Search for the cell housing the specified text and yield its [X, Y] center coordinate. 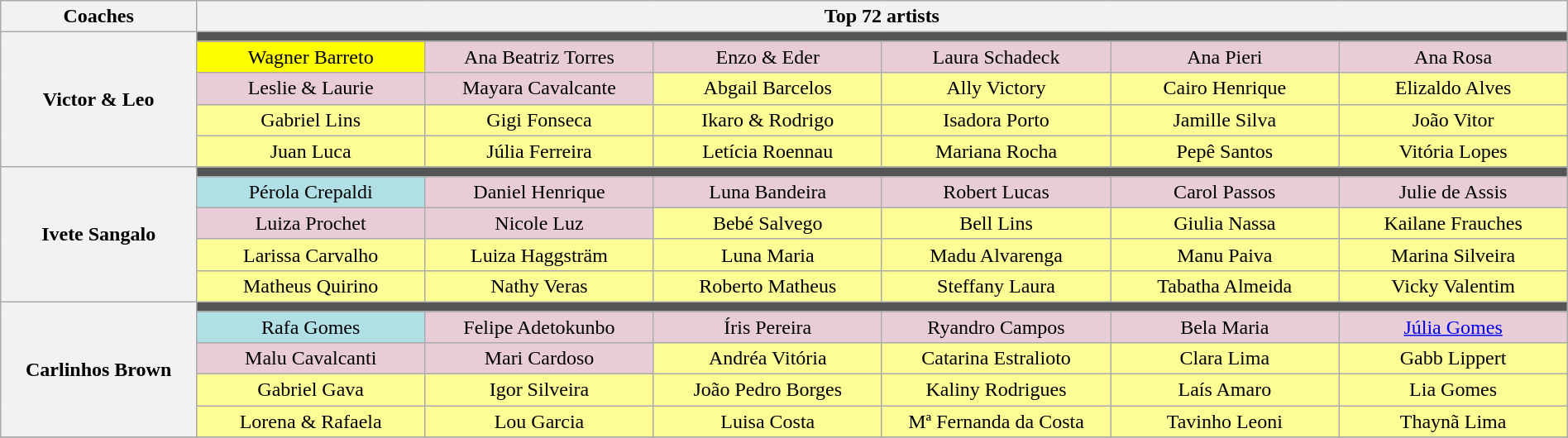
Malu Cavalcanti [311, 359]
Isadora Porto [996, 120]
Andréa Vitória [767, 359]
Ana Rosa [1453, 57]
João Vitor [1453, 120]
Victor & Leo [99, 99]
Ana Beatriz Torres [539, 57]
Coaches [99, 17]
Roberto Matheus [767, 286]
Daniel Henrique [539, 192]
Robert Lucas [996, 192]
Top 72 artists [882, 17]
Mariana Rocha [996, 151]
Vicky Valentim [1453, 286]
Carol Passos [1225, 192]
Nicole Luz [539, 223]
Manu Paiva [1225, 255]
Clara Lima [1225, 359]
Leslie & Laurie [311, 88]
Rafa Gomes [311, 326]
Madu Alvarenga [996, 255]
Ryandro Campos [996, 326]
Júlia Ferreira [539, 151]
Íris Pereira [767, 326]
Laís Amaro [1225, 390]
Matheus Quirino [311, 286]
Carlinhos Brown [99, 369]
Bebé Salvego [767, 223]
Luiza Prochet [311, 223]
Luiza Haggsträm [539, 255]
Pérola Crepaldi [311, 192]
Bell Lins [996, 223]
Lia Gomes [1453, 390]
Letícia Roennau [767, 151]
Enzo & Eder [767, 57]
Pepê Santos [1225, 151]
Mª Fernanda da Costa [996, 421]
João Pedro Borges [767, 390]
Mayara Cavalcante [539, 88]
Gabb Lippert [1453, 359]
Tabatha Almeida [1225, 286]
Gabriel Gava [311, 390]
Gigi Fonseca [539, 120]
Steffany Laura [996, 286]
Bela Maria [1225, 326]
Catarina Estralioto [996, 359]
Juan Luca [311, 151]
Laura Schadeck [996, 57]
Ikaro & Rodrigo [767, 120]
Jamille Silva [1225, 120]
Julie de Assis [1453, 192]
Luna Maria [767, 255]
Lou Garcia [539, 421]
Abgail Barcelos [767, 88]
Ally Victory [996, 88]
Kaliny Rodrigues [996, 390]
Larissa Carvalho [311, 255]
Ivete Sangalo [99, 235]
Júlia Gomes [1453, 326]
Mari Cardoso [539, 359]
Kailane Frauches [1453, 223]
Luna Bandeira [767, 192]
Vitória Lopes [1453, 151]
Thaynã Lima [1453, 421]
Tavinho Leoni [1225, 421]
Cairo Henrique [1225, 88]
Nathy Veras [539, 286]
Gabriel Lins [311, 120]
Felipe Adetokunbo [539, 326]
Ana Pieri [1225, 57]
Wagner Barreto [311, 57]
Elizaldo Alves [1453, 88]
Igor Silveira [539, 390]
Marina Silveira [1453, 255]
Lorena & Rafaela [311, 421]
Giulia Nassa [1225, 223]
Luisa Costa [767, 421]
